Pinpoint the cell where the given text exists, returning its (x, y) midpoint coordinate. 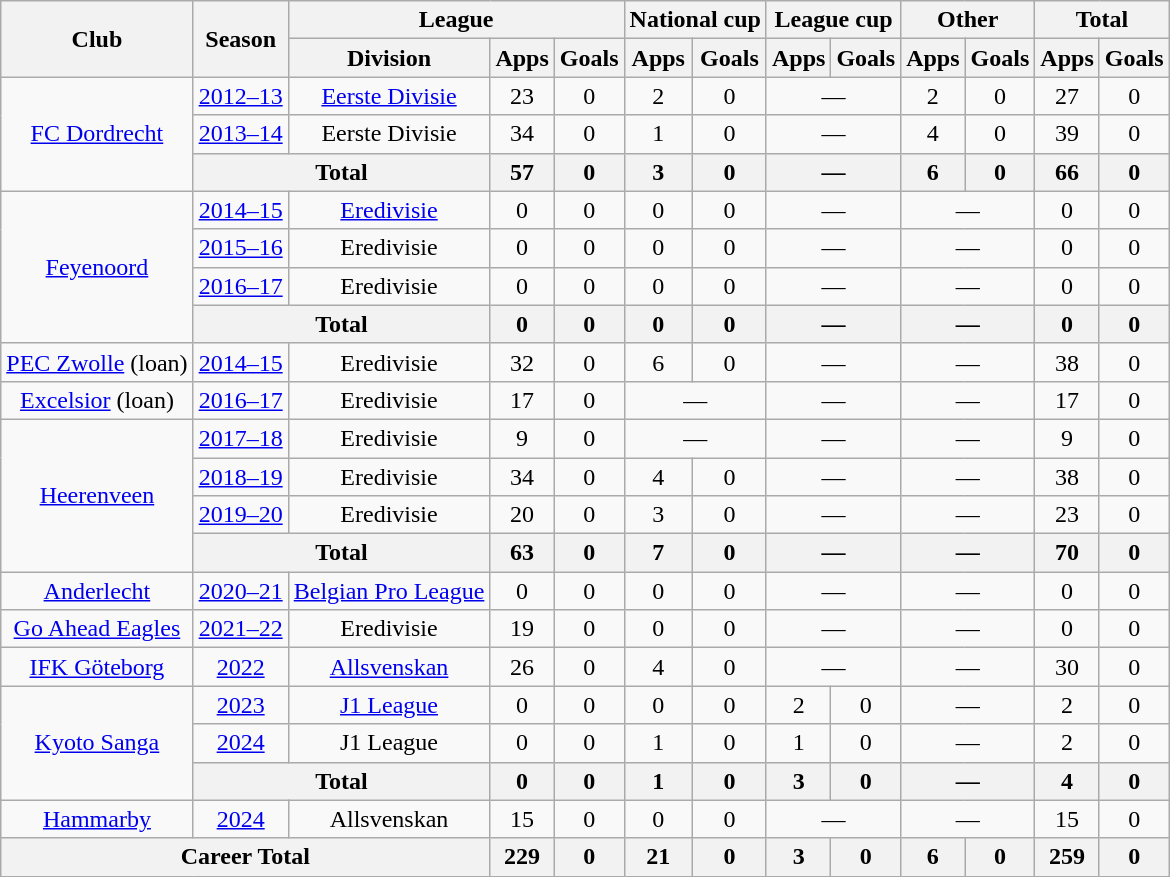
Club (97, 39)
Division (389, 58)
2023 (240, 705)
20 (522, 515)
26 (522, 667)
Anderlecht (97, 591)
32 (522, 362)
2012–13 (240, 96)
66 (1067, 172)
27 (1067, 96)
PEC Zwolle (loan) (97, 362)
Kyoto Sanga (97, 743)
National cup (695, 20)
229 (522, 857)
2018–19 (240, 477)
Belgian Pro League (389, 591)
Go Ahead Eagles (97, 629)
57 (522, 172)
Hammarby (97, 819)
19 (522, 629)
2015–16 (240, 248)
30 (1067, 667)
2017–18 (240, 438)
63 (522, 553)
Career Total (246, 857)
70 (1067, 553)
Heerenveen (97, 495)
League (456, 20)
2013–14 (240, 134)
Other (968, 20)
2020–21 (240, 591)
Excelsior (loan) (97, 400)
2021–22 (240, 629)
2019–20 (240, 515)
7 (658, 553)
259 (1067, 857)
FC Dordrecht (97, 134)
Season (240, 39)
21 (658, 857)
League cup (833, 20)
2022 (240, 667)
IFK Göteborg (97, 667)
39 (1067, 134)
Feyenoord (97, 267)
